Output the [x, y] coordinate of the center of the cell containing the given text.  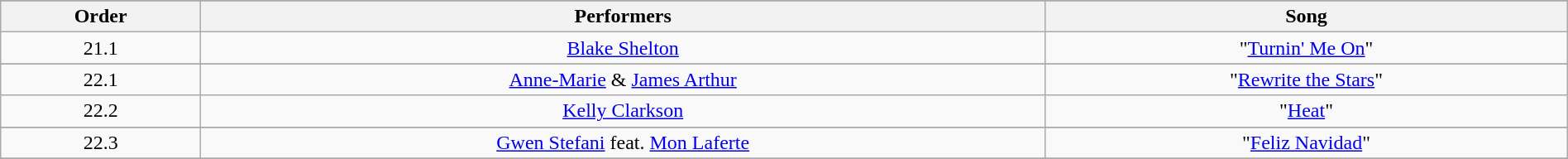
Gwen Stefani feat. Mon Laferte [624, 142]
"Rewrite the Stars" [1307, 79]
Song [1307, 17]
"Turnin' Me On" [1307, 48]
22.2 [101, 111]
Blake Shelton [624, 48]
22.1 [101, 79]
"Feliz Navidad" [1307, 142]
Kelly Clarkson [624, 111]
Performers [624, 17]
"Heat" [1307, 111]
21.1 [101, 48]
Order [101, 17]
22.3 [101, 142]
Anne-Marie & James Arthur [624, 79]
